Pinpoint the cell where the given text exists, returning its [x, y] midpoint coordinate. 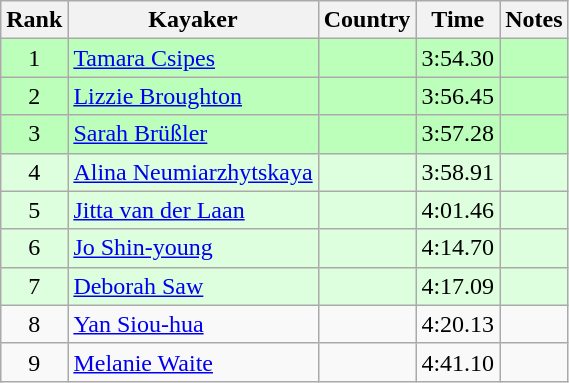
4:41.10 [458, 362]
4:17.09 [458, 286]
Rank [34, 20]
3 [34, 134]
Tamara Csipes [193, 58]
3:58.91 [458, 172]
Sarah Brüßler [193, 134]
9 [34, 362]
Notes [534, 20]
4:01.46 [458, 210]
Melanie Waite [193, 362]
Jo Shin-young [193, 248]
6 [34, 248]
4 [34, 172]
7 [34, 286]
Deborah Saw [193, 286]
4:14.70 [458, 248]
8 [34, 324]
3:54.30 [458, 58]
4:20.13 [458, 324]
3:57.28 [458, 134]
Yan Siou-hua [193, 324]
Alina Neumiarzhytskaya [193, 172]
3:56.45 [458, 96]
2 [34, 96]
Country [367, 20]
Kayaker [193, 20]
Jitta van der Laan [193, 210]
Time [458, 20]
Lizzie Broughton [193, 96]
5 [34, 210]
1 [34, 58]
